Return the [X, Y] coordinate for the center point of the cell that contains the specified text.  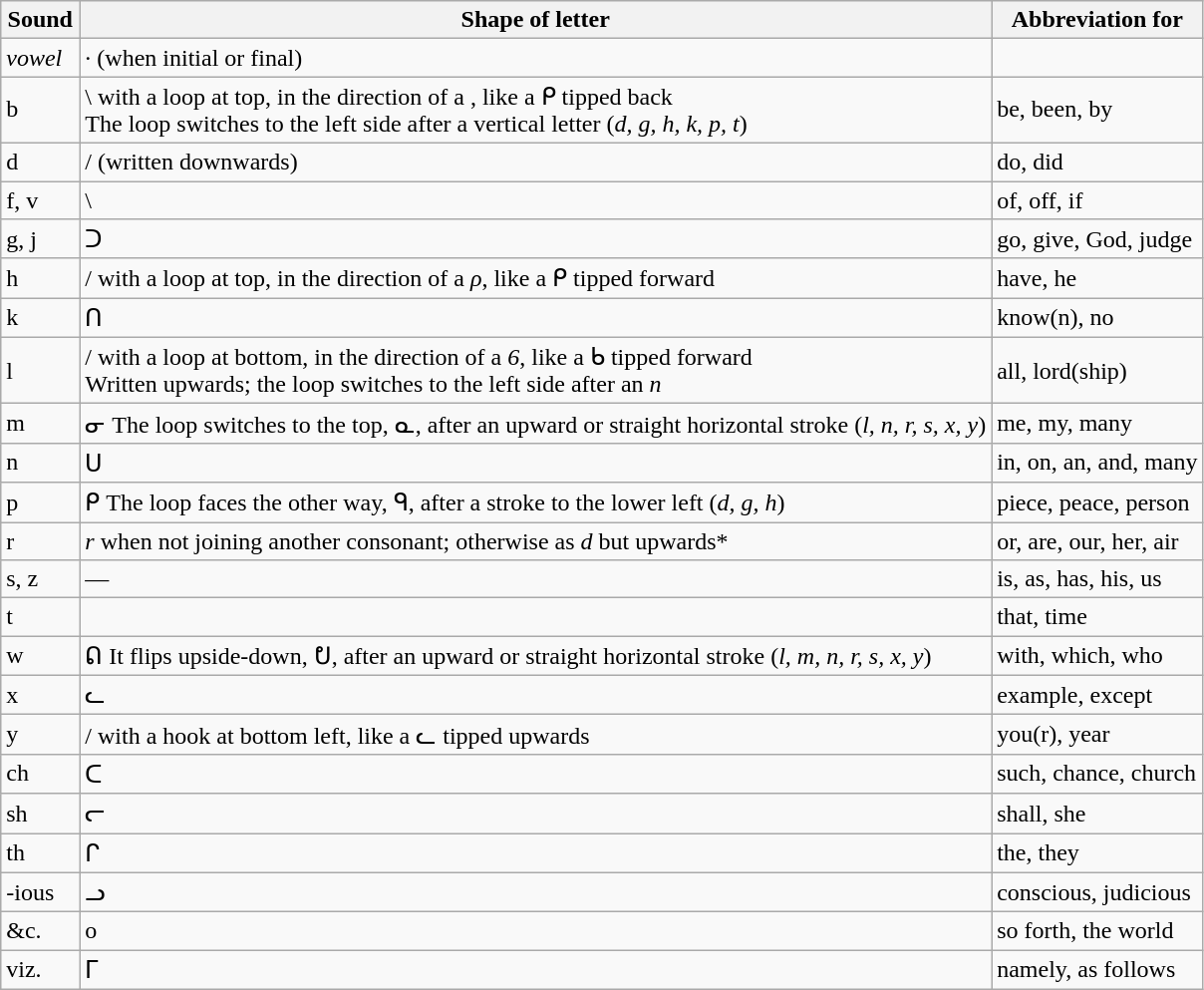
ᑌ [536, 463]
namely, as follows [1097, 970]
or, are, our, her, air [1097, 541]
d [40, 162]
p [40, 502]
\ with a loop at top, in the direction of a , like a ᑭ tipped backThe loop switches to the left side after a vertical letter (d, g, h, k, p, t) [536, 110]
you(r), year [1097, 735]
s, z [40, 579]
in, on, an, and, many [1097, 463]
be, been, by [1097, 110]
vowel [40, 58]
ᓚ [536, 695]
ᓗ [536, 892]
ᑐ [536, 239]
ᑕ [536, 774]
ch [40, 774]
go, give, God, judge [1097, 239]
ᒋ [536, 853]
— [536, 579]
ᕠ It flips upside-down, ᕞ, after an upward or straight horizontal stroke (l, m, n, r, s, x, y) [536, 656]
r [40, 541]
conscious, judicious [1097, 892]
/ with a loop at bottom, in the direction of a 6, like a ᑲ tipped forwardWritten upwards; the loop switches to the left side after an n [536, 371]
l [40, 371]
w [40, 656]
with, which, who [1097, 656]
th [40, 853]
of, off, if [1097, 200]
m [40, 424]
/ with a hook at bottom left, like a ᓚ tipped upwards [536, 735]
y [40, 735]
g, j [40, 239]
have, he [1097, 278]
b [40, 110]
/ (written downwards) [536, 162]
Shape of letter [536, 20]
shall, she [1097, 814]
t [40, 617]
/ with a loop at top, in the direction of a ρ, like a ᑭ tipped forward [536, 278]
sh [40, 814]
me, my, many [1097, 424]
x [40, 695]
the, they [1097, 853]
o [536, 931]
\ [536, 200]
&c. [40, 931]
k [40, 318]
such, chance, church [1097, 774]
piece, peace, person [1097, 502]
ᑭ The loop faces the other way, ᑫ, after a stroke to the lower left (d, g, h) [536, 502]
is, as, has, his, us [1097, 579]
f, v [40, 200]
know(n), no [1097, 318]
ᓕ [536, 814]
ᓂ The loop switches to the top, ᓇ, after an upward or straight horizontal stroke (l, n, r, s, x, y) [536, 424]
r when not joining another consonant; otherwise as d but upwards* [536, 541]
all, lord(ship) [1097, 371]
do, did [1097, 162]
viz. [40, 970]
ᒥ [536, 970]
Abbreviation for [1097, 20]
ᑎ [536, 318]
Sound [40, 20]
so forth, the world [1097, 931]
-ious [40, 892]
n [40, 463]
h [40, 278]
example, except [1097, 695]
that, time [1097, 617]
· (when initial or final) [536, 58]
